Return the (X, Y) coordinate for the center point of the cell that contains the specified text.  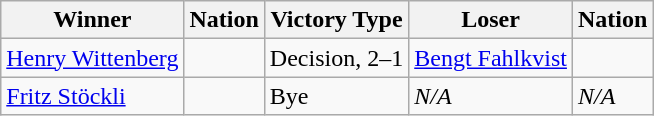
Bye (336, 96)
Decision, 2–1 (336, 58)
Henry Wittenberg (92, 58)
Fritz Stöckli (92, 96)
Victory Type (336, 20)
Bengt Fahlkvist (491, 58)
Loser (491, 20)
Winner (92, 20)
